From the cell containing the given text, extract its center point as [x, y] coordinate. 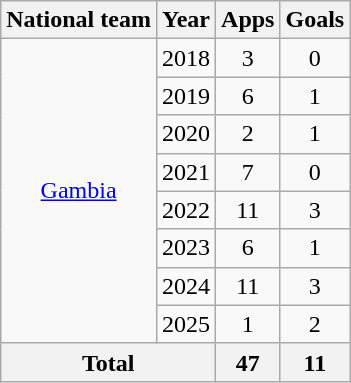
2020 [186, 134]
2024 [186, 286]
Total [108, 362]
Goals [315, 20]
2018 [186, 58]
2025 [186, 324]
2019 [186, 96]
Apps [248, 20]
2022 [186, 210]
7 [248, 172]
National team [79, 20]
2021 [186, 172]
47 [248, 362]
2023 [186, 248]
Year [186, 20]
Gambia [79, 191]
